Detect which cell encompasses the target text, then output its [x, y] center coordinate. 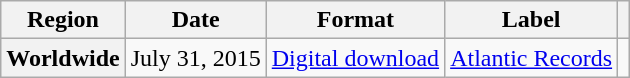
Region [63, 20]
Digital download [355, 58]
July 31, 2015 [196, 58]
Date [196, 20]
Atlantic Records [532, 58]
Label [532, 20]
Worldwide [63, 58]
Format [355, 20]
